Find where the given text appears and provide that cell's center as (x, y) coordinate. 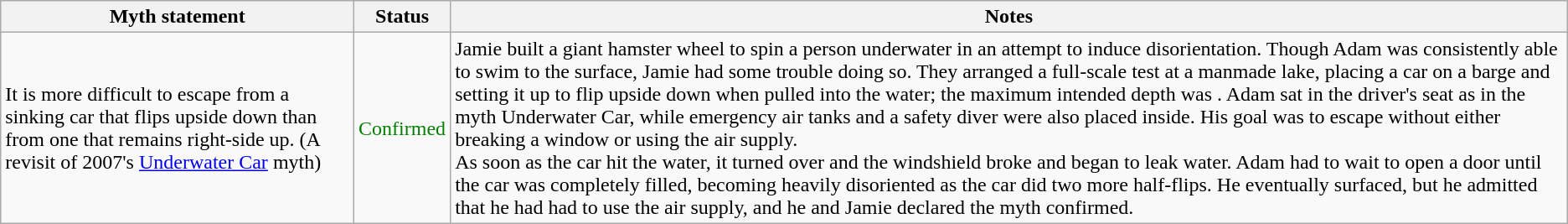
Confirmed (402, 128)
Myth statement (178, 17)
Notes (1009, 17)
Status (402, 17)
